Capture the cell that displays the provided text and extract its [x, y] central coordinate. 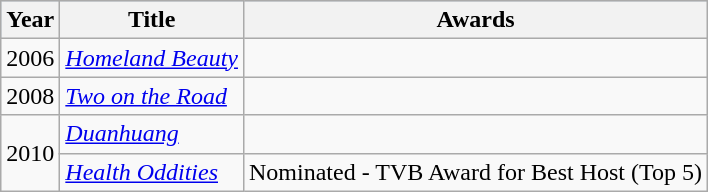
Awards [475, 20]
Homeland Beauty [152, 58]
2008 [30, 96]
Year [30, 20]
2010 [30, 153]
Health Oddities [152, 172]
Title [152, 20]
Duanhuang [152, 134]
Nominated - TVB Award for Best Host (Top 5) [475, 172]
2006 [30, 58]
Two on the Road [152, 96]
